Search for the cell housing the specified text and yield its [x, y] center coordinate. 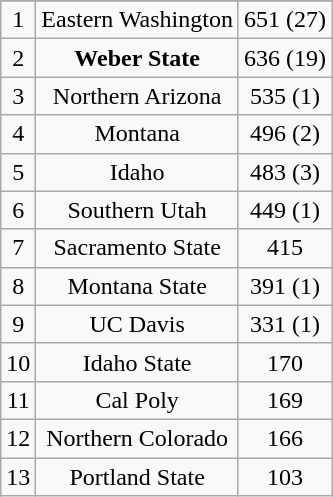
Cal Poly [138, 400]
Montana [138, 134]
2 [18, 58]
8 [18, 286]
483 (3) [284, 172]
651 (27) [284, 20]
103 [284, 477]
10 [18, 362]
Eastern Washington [138, 20]
415 [284, 248]
496 (2) [284, 134]
Southern Utah [138, 210]
7 [18, 248]
Northern Arizona [138, 96]
11 [18, 400]
UC Davis [138, 324]
12 [18, 438]
Montana State [138, 286]
Idaho State [138, 362]
170 [284, 362]
Sacramento State [138, 248]
331 (1) [284, 324]
535 (1) [284, 96]
166 [284, 438]
3 [18, 96]
5 [18, 172]
4 [18, 134]
6 [18, 210]
Portland State [138, 477]
Idaho [138, 172]
1 [18, 20]
391 (1) [284, 286]
449 (1) [284, 210]
169 [284, 400]
Northern Colorado [138, 438]
Weber State [138, 58]
9 [18, 324]
636 (19) [284, 58]
13 [18, 477]
